Detect which cell encompasses the target text, then output its [x, y] center coordinate. 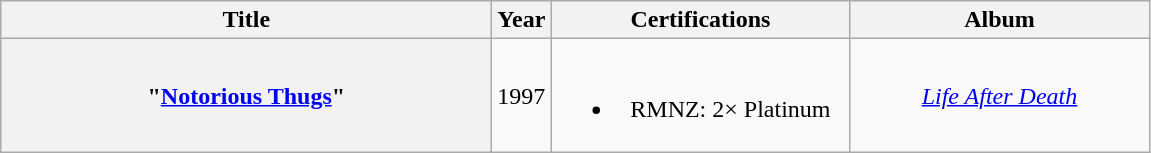
Life After Death [1000, 96]
1997 [522, 96]
Title [246, 20]
Album [1000, 20]
RMNZ: 2× Platinum [700, 96]
Year [522, 20]
"Notorious Thugs" [246, 96]
Certifications [700, 20]
